Return the [X, Y] coordinate for the center point of the cell that contains the specified text.  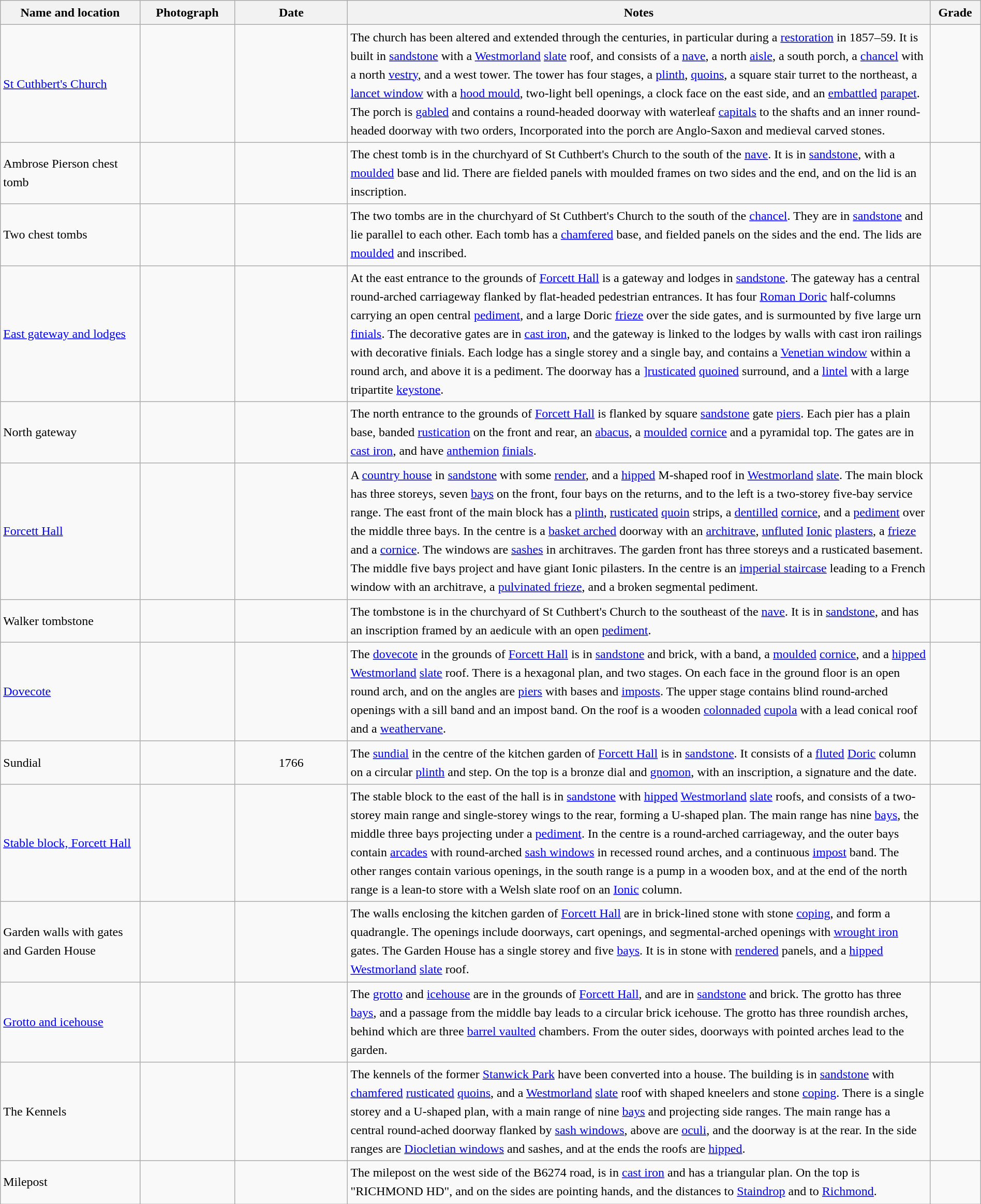
Name and location [70, 12]
Grotto and icehouse [70, 1022]
Sundial [70, 763]
Dovecote [70, 691]
Walker tombstone [70, 621]
Two chest tombs [70, 235]
Milepost [70, 1183]
Garden walls with gates and Garden House [70, 942]
St Cuthbert's Church [70, 84]
Grade [955, 12]
Notes [638, 12]
North gateway [70, 433]
Forcett Hall [70, 531]
Photograph [187, 12]
The Kennels [70, 1111]
1766 [291, 763]
East gateway and lodges [70, 333]
Ambrose Pierson chest tomb [70, 173]
Stable block, Forcett Hall [70, 842]
Date [291, 12]
